Find where the given text appears and provide that cell's center as [x, y] coordinate. 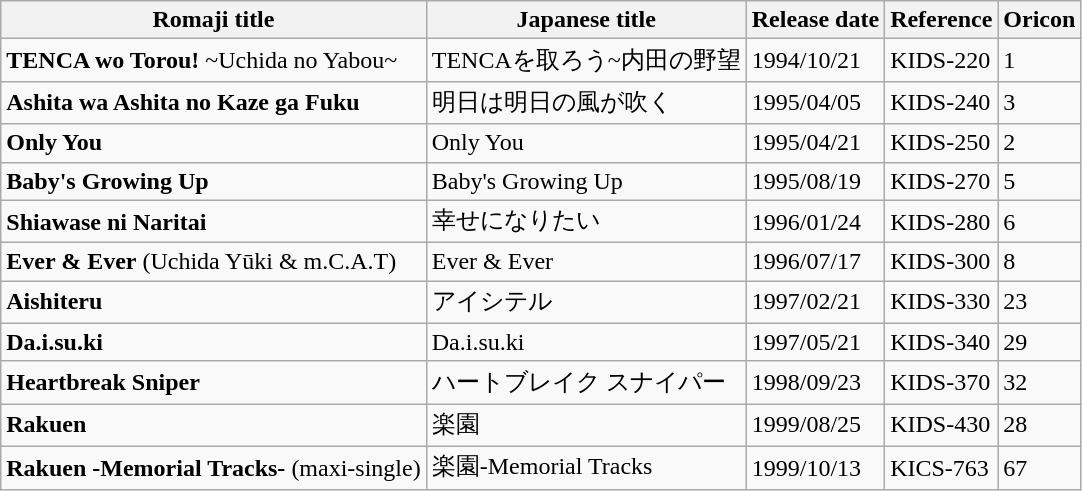
KIDS-250 [942, 143]
KIDS-330 [942, 302]
Romaji title [214, 20]
1995/08/19 [815, 181]
Rakuen [214, 426]
Heartbreak Sniper [214, 382]
楽園 [586, 426]
1995/04/05 [815, 102]
KIDS-280 [942, 222]
アイシテル [586, 302]
1996/07/17 [815, 262]
Aishiteru [214, 302]
KIDS-340 [942, 342]
3 [1040, 102]
6 [1040, 222]
KIDS-370 [942, 382]
KIDS-300 [942, 262]
1997/05/21 [815, 342]
Ever & Ever (Uchida Yūki & m.C.A.T) [214, 262]
ハートブレイク スナイパー [586, 382]
KICS-763 [942, 468]
KIDS-220 [942, 60]
Ashita wa Ashita no Kaze ga Fuku [214, 102]
1999/08/25 [815, 426]
KIDS-240 [942, 102]
67 [1040, 468]
1994/10/21 [815, 60]
TENCA wo Torou! ~Uchida no Yabou~ [214, 60]
2 [1040, 143]
TENCAを取ろう~内田の野望 [586, 60]
1999/10/13 [815, 468]
1997/02/21 [815, 302]
23 [1040, 302]
Oricon [1040, 20]
Rakuen -Memorial Tracks- (maxi-single) [214, 468]
32 [1040, 382]
KIDS-430 [942, 426]
5 [1040, 181]
1 [1040, 60]
KIDS-270 [942, 181]
Ever & Ever [586, 262]
明日は明日の風が吹く [586, 102]
8 [1040, 262]
Reference [942, 20]
1995/04/21 [815, 143]
29 [1040, 342]
1998/09/23 [815, 382]
Release date [815, 20]
Shiawase ni Naritai [214, 222]
Japanese title [586, 20]
楽園-Memorial Tracks [586, 468]
1996/01/24 [815, 222]
28 [1040, 426]
幸せになりたい [586, 222]
